Identify which cell holds the provided text, then report its [x, y] central coordinate. 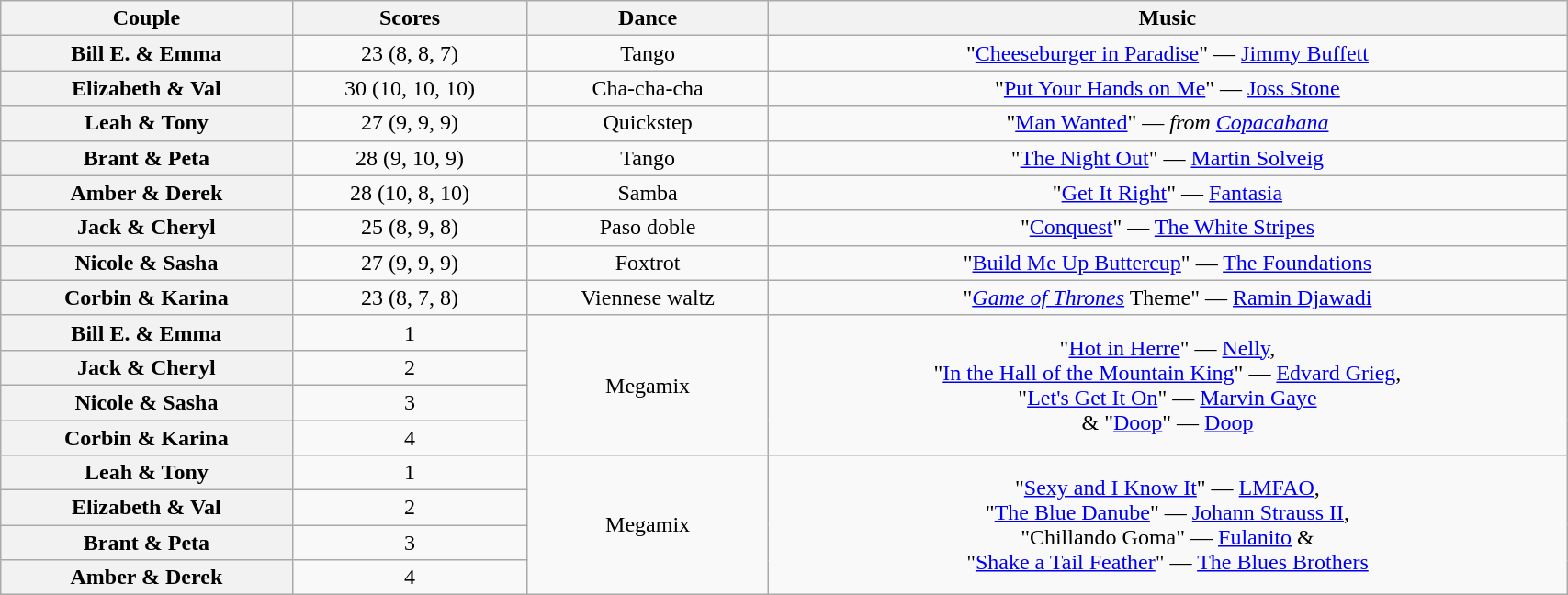
"Build Me Up Buttercup" — The Foundations [1167, 263]
28 (10, 8, 10) [410, 193]
"Conquest" — The White Stripes [1167, 228]
"Cheeseburger in Paradise" — Jimmy Buffett [1167, 53]
25 (8, 9, 8) [410, 228]
"Man Wanted" — from Copacabana [1167, 123]
30 (10, 10, 10) [410, 88]
Cha-cha-cha [648, 88]
Music [1167, 18]
"Game of Thrones Theme" — Ramin Djawadi [1167, 297]
Foxtrot [648, 263]
23 (8, 8, 7) [410, 53]
"Sexy and I Know It" — LMFAO,"The Blue Danube" — Johann Strauss II,"Chillando Goma" — Fulanito &"Shake a Tail Feather" — The Blues Brothers [1167, 525]
Samba [648, 193]
"Get It Right" — Fantasia [1167, 193]
"Hot in Herre" — Nelly,"In the Hall of the Mountain King" — Edvard Grieg,"Let's Get It On" — Marvin Gaye& "Doop" — Doop [1167, 385]
28 (9, 10, 9) [410, 158]
"Put Your Hands on Me" — Joss Stone [1167, 88]
Quickstep [648, 123]
Scores [410, 18]
Paso doble [648, 228]
23 (8, 7, 8) [410, 297]
Couple [147, 18]
Dance [648, 18]
Viennese waltz [648, 297]
"The Night Out" — Martin Solveig [1167, 158]
